For the text-containing cell, return its midpoint in (x, y) coordinate format. 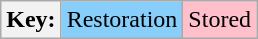
Stored (220, 20)
Restoration (122, 20)
Key: (31, 20)
